Search for the cell housing the specified text and yield its [x, y] center coordinate. 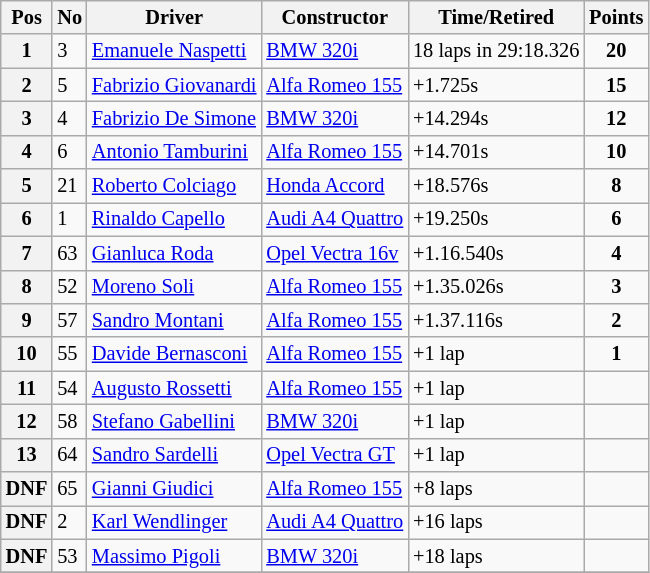
Moreno Soli [174, 287]
+16 laps [496, 522]
58 [70, 421]
Fabrizio Giovanardi [174, 85]
7 [27, 253]
Gianluca Roda [174, 253]
55 [70, 354]
+8 laps [496, 489]
63 [70, 253]
15 [616, 85]
20 [616, 51]
Time/Retired [496, 17]
9 [27, 320]
+14.294s [496, 118]
18 laps in 29:18.326 [496, 51]
Roberto Colciago [174, 186]
13 [27, 455]
Karl Wendlinger [174, 522]
Stefano Gabellini [174, 421]
+1.725s [496, 85]
Points [616, 17]
11 [27, 388]
Davide Bernasconi [174, 354]
52 [70, 287]
+18.576s [496, 186]
Massimo Pigoli [174, 556]
Opel Vectra GT [334, 455]
Honda Accord [334, 186]
+18 laps [496, 556]
+14.701s [496, 152]
Gianni Giudici [174, 489]
Opel Vectra 16v [334, 253]
53 [70, 556]
Antonio Tamburini [174, 152]
64 [70, 455]
65 [70, 489]
Sandro Sardelli [174, 455]
+1.16.540s [496, 253]
No [70, 17]
Sandro Montani [174, 320]
Fabrizio De Simone [174, 118]
+1.37.116s [496, 320]
Pos [27, 17]
Rinaldo Capello [174, 219]
54 [70, 388]
+19.250s [496, 219]
Driver [174, 17]
Augusto Rossetti [174, 388]
57 [70, 320]
Constructor [334, 17]
+1.35.026s [496, 287]
21 [70, 186]
Emanuele Naspetti [174, 51]
